Return (X, Y) of the center of cell containing provided text 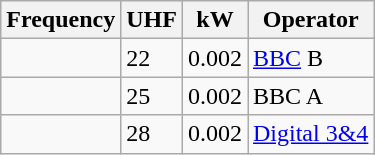
22 (152, 58)
Operator (311, 20)
25 (152, 96)
BBC A (311, 96)
Frequency (61, 20)
kW (214, 20)
Digital 3&4 (311, 134)
28 (152, 134)
UHF (152, 20)
BBC B (311, 58)
